Find where the given text appears and provide that cell's center as (x, y) coordinate. 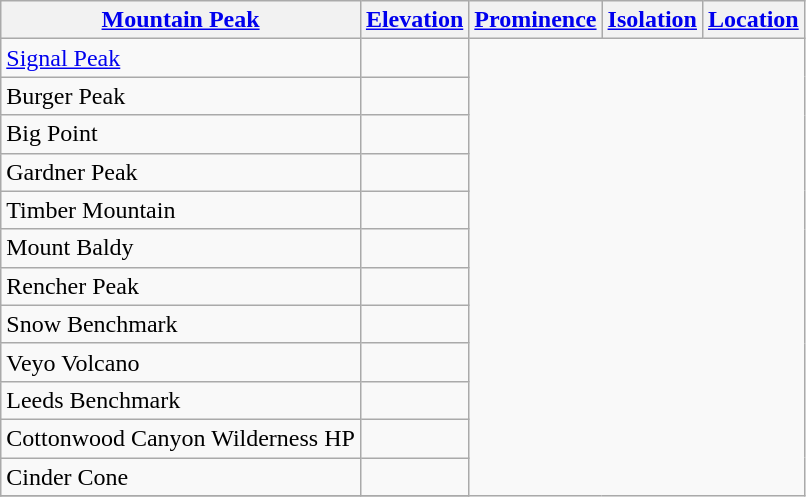
Cottonwood Canyon Wilderness HP (181, 438)
Timber Mountain (181, 210)
Mountain Peak (181, 20)
Elevation (414, 20)
Signal Peak (181, 58)
Gardner Peak (181, 172)
Rencher Peak (181, 286)
Snow Benchmark (181, 324)
Mount Baldy (181, 248)
Veyo Volcano (181, 362)
Burger Peak (181, 96)
Location (753, 20)
Cinder Cone (181, 477)
Prominence (536, 20)
Big Point (181, 134)
Isolation (652, 20)
Leeds Benchmark (181, 400)
